Find where the given text appears and provide that cell's center as [X, Y] coordinate. 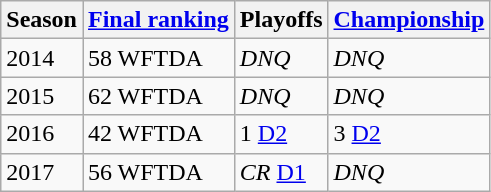
56 WFTDA [158, 172]
1 D2 [281, 134]
Playoffs [281, 20]
Championship [409, 20]
Season [42, 20]
3 D2 [409, 134]
58 WFTDA [158, 58]
2015 [42, 96]
42 WFTDA [158, 134]
CR D1 [281, 172]
Final ranking [158, 20]
2016 [42, 134]
2014 [42, 58]
2017 [42, 172]
62 WFTDA [158, 96]
